Scan for the cell matching the given text and deliver its [X, Y] coordinate at center. 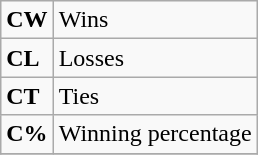
Losses [155, 58]
C% [27, 134]
Wins [155, 20]
CT [27, 96]
CL [27, 58]
CW [27, 20]
Winning percentage [155, 134]
Ties [155, 96]
